Return the (x, y) coordinate for the center point of the cell that contains the specified text.  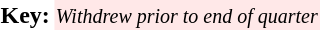
Withdrew prior to end of quarter (186, 15)
